Scan for the cell matching the given text and deliver its (X, Y) coordinate at center. 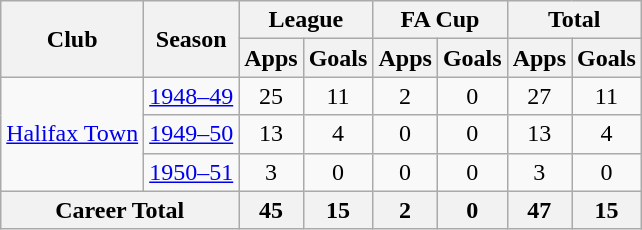
1950–51 (192, 172)
1948–49 (192, 96)
League (306, 20)
FA Cup (440, 20)
Total (574, 20)
27 (539, 96)
47 (539, 210)
Club (72, 39)
1949–50 (192, 134)
25 (271, 96)
Career Total (120, 210)
Halifax Town (72, 134)
45 (271, 210)
Season (192, 39)
